Detect which cell encompasses the target text, then output its [X, Y] center coordinate. 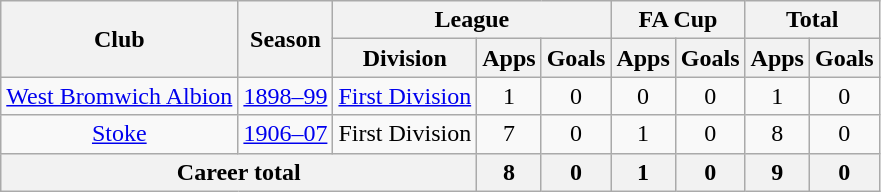
Stoke [120, 134]
Career total [239, 172]
Season [286, 39]
Total [812, 20]
1898–99 [286, 96]
1906–07 [286, 134]
Club [120, 39]
Division [405, 58]
7 [509, 134]
West Bromwich Albion [120, 96]
FA Cup [678, 20]
League [472, 20]
9 [777, 172]
